Return (X, Y) of the center of cell containing provided text 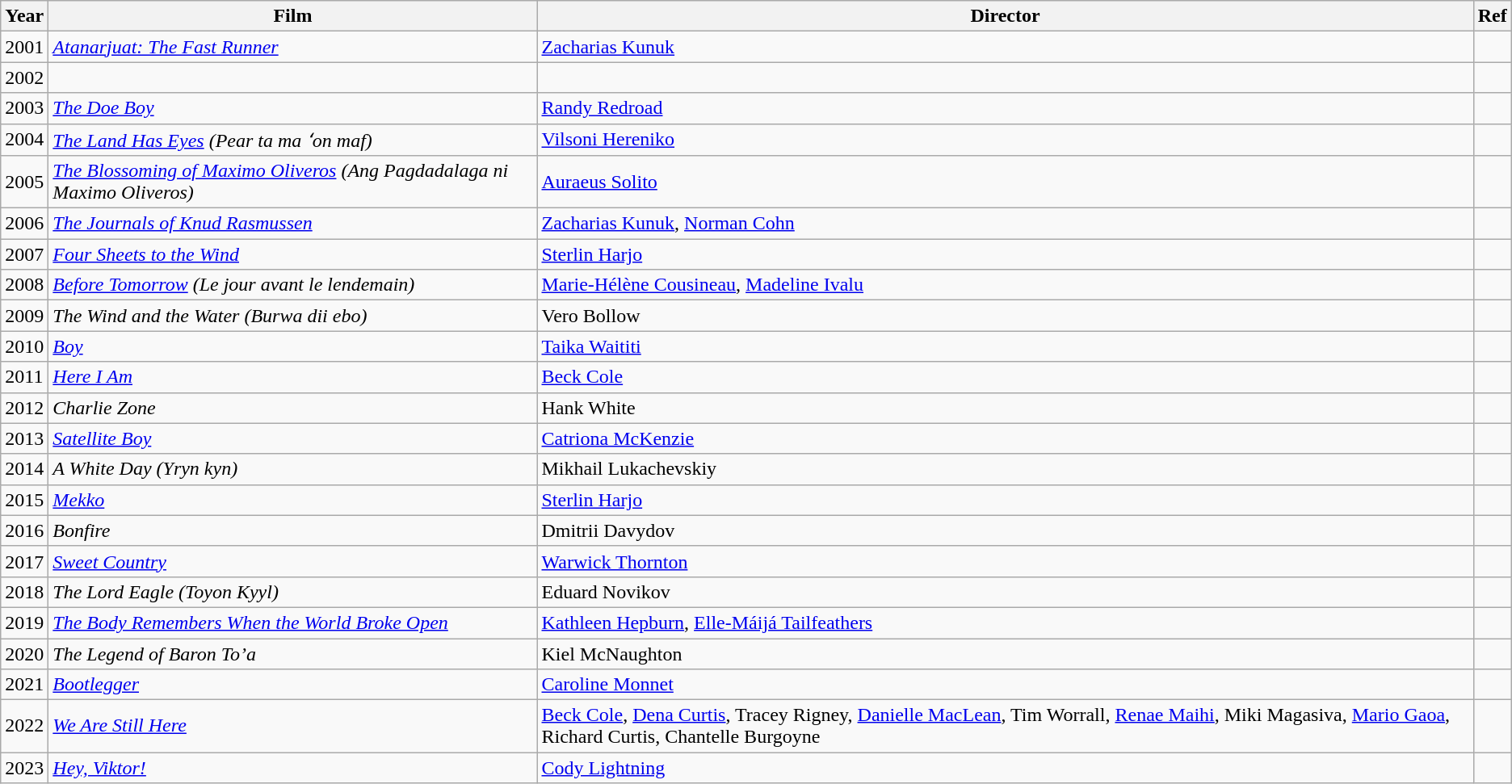
2019 (24, 623)
Dmitrii Davydov (1005, 530)
Before Tomorrow (Le jour avant le lendemain) (292, 285)
2015 (24, 500)
Ref (1493, 16)
2001 (24, 47)
Marie-Hélène Cousineau, Madeline Ivalu (1005, 285)
2018 (24, 592)
Beck Cole, Dena Curtis, Tracey Rigney, Danielle MacLean, Tim Worrall, Renae Maihi, Miki Magasiva, Mario Gaoa, Richard Curtis, Chantelle Burgoyne (1005, 727)
2022 (24, 727)
Warwick Thornton (1005, 561)
Charlie Zone (292, 408)
Caroline Monnet (1005, 685)
2011 (24, 377)
Cody Lightning (1005, 768)
A White Day (Yryn kyn) (292, 469)
2010 (24, 346)
Four Sheets to the Wind (292, 254)
The Land Has Eyes (Pear ta ma ʻon maf) (292, 140)
The Doe Boy (292, 108)
Beck Cole (1005, 377)
The Wind and the Water (Burwa dii ebo) (292, 316)
We Are Still Here (292, 727)
2003 (24, 108)
Satellite Boy (292, 438)
2023 (24, 768)
Mekko (292, 500)
Year (24, 16)
Bootlegger (292, 685)
2014 (24, 469)
The Body Remembers When the World Broke Open (292, 623)
2007 (24, 254)
Atanarjuat: The Fast Runner (292, 47)
Bonfire (292, 530)
Kiel McNaughton (1005, 653)
Director (1005, 16)
2012 (24, 408)
Zacharias Kunuk (1005, 47)
Catriona McKenzie (1005, 438)
Taika Waititi (1005, 346)
The Lord Eagle (Toyon Kyyl) (292, 592)
2008 (24, 285)
The Blossoming of Maximo Oliveros (Ang Pagdadalaga ni Maximo Oliveros) (292, 182)
Eduard Novikov (1005, 592)
2006 (24, 224)
2017 (24, 561)
Here I Am (292, 377)
2005 (24, 182)
Hank White (1005, 408)
Vero Bollow (1005, 316)
2002 (24, 78)
Film (292, 16)
Auraeus Solito (1005, 182)
Vilsoni Hereniko (1005, 140)
2021 (24, 685)
The Journals of Knud Rasmussen (292, 224)
Hey, Viktor! (292, 768)
Kathleen Hepburn, Elle-Máijá Tailfeathers (1005, 623)
Sweet Country (292, 561)
Boy (292, 346)
2020 (24, 653)
2009 (24, 316)
The Legend of Baron To’a (292, 653)
2016 (24, 530)
Zacharias Kunuk, Norman Cohn (1005, 224)
Mikhail Lukachevskiy (1005, 469)
Randy Redroad (1005, 108)
2004 (24, 140)
2013 (24, 438)
